For the text-containing cell, return its midpoint in [x, y] coordinate format. 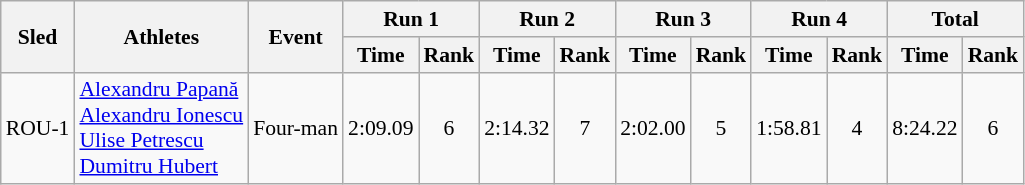
1:58.81 [788, 128]
Run 2 [547, 19]
8:24.22 [924, 128]
Four-man [296, 128]
Alexandru PapanăAlexandru IonescuUlise PetrescuDumitru Hubert [161, 128]
Total [955, 19]
5 [722, 128]
Run 4 [819, 19]
2:14.32 [516, 128]
2:02.00 [652, 128]
Event [296, 36]
Run 3 [683, 19]
7 [586, 128]
ROU-1 [38, 128]
Athletes [161, 36]
2:09.09 [380, 128]
Run 1 [411, 19]
Sled [38, 36]
4 [858, 128]
